Return (X, Y) of the center of cell containing provided text 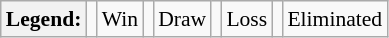
Eliminated (334, 19)
Loss (246, 19)
Legend: (44, 19)
Draw (182, 19)
Win (120, 19)
